Output the [X, Y] coordinate of the center of the cell containing the given text.  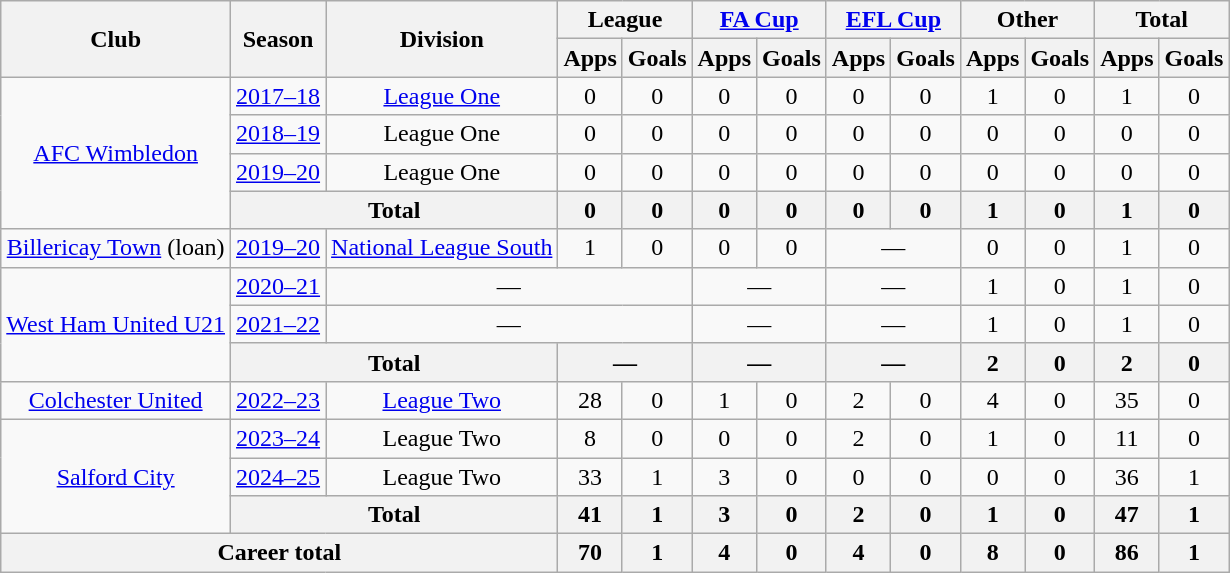
Division [442, 39]
47 [1127, 515]
2022–23 [278, 400]
Career total [280, 553]
FA Cup [759, 20]
2020–21 [278, 286]
70 [590, 553]
Season [278, 39]
11 [1127, 438]
National League South [442, 248]
Salford City [116, 476]
Other [1027, 20]
41 [590, 515]
2023–24 [278, 438]
Colchester United [116, 400]
2017–18 [278, 96]
33 [590, 477]
35 [1127, 400]
2021–22 [278, 324]
2024–25 [278, 477]
36 [1127, 477]
League [625, 20]
West Ham United U21 [116, 324]
Billericay Town (loan) [116, 248]
28 [590, 400]
EFL Cup [893, 20]
AFC Wimbledon [116, 153]
86 [1127, 553]
Club [116, 39]
2018–19 [278, 134]
